Pinpoint the cell where the given text exists, returning its (X, Y) midpoint coordinate. 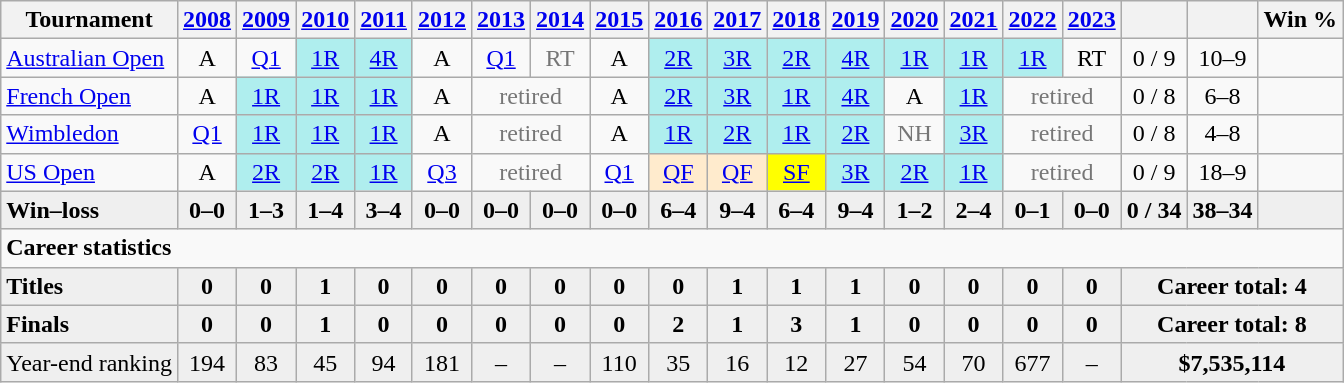
2017 (738, 20)
Wimbledon (90, 134)
1–3 (266, 210)
Career statistics (672, 248)
12 (796, 362)
2–4 (974, 210)
27 (856, 362)
10–9 (1222, 58)
US Open (90, 172)
18–9 (1222, 172)
$7,535,114 (1232, 362)
2009 (266, 20)
2011 (384, 20)
Career total: 8 (1232, 324)
2008 (208, 20)
16 (738, 362)
54 (914, 362)
Win–loss (90, 210)
2019 (856, 20)
2015 (620, 20)
2022 (1032, 20)
2012 (442, 20)
70 (974, 362)
45 (326, 362)
181 (442, 362)
Q3 (442, 172)
2 (678, 324)
Australian Open (90, 58)
0–1 (1032, 210)
French Open (90, 96)
Titles (90, 286)
2018 (796, 20)
Career total: 4 (1232, 286)
Year-end ranking (90, 362)
2020 (914, 20)
6–8 (1222, 96)
NH (914, 134)
SF (796, 172)
677 (1032, 362)
2021 (974, 20)
4–8 (1222, 134)
Win % (1300, 20)
2013 (502, 20)
1–2 (914, 210)
1–4 (326, 210)
2014 (560, 20)
0 / 34 (1154, 210)
2023 (1092, 20)
35 (678, 362)
3–4 (384, 210)
2010 (326, 20)
3 (796, 324)
194 (208, 362)
Finals (90, 324)
Tournament (90, 20)
38–34 (1222, 210)
110 (620, 362)
2016 (678, 20)
83 (266, 362)
94 (384, 362)
